Return (x, y) of the center of cell containing provided text 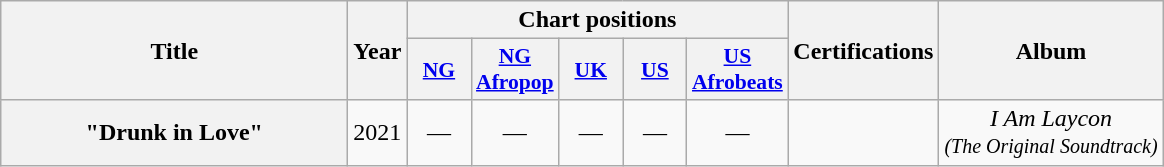
Certifications (864, 50)
Title (174, 50)
UK (591, 70)
"Drunk in Love" (174, 132)
I Am Laycon(The Original Soundtrack) (1051, 132)
NG (439, 70)
NGAfropop (515, 70)
Year (378, 50)
Chart positions (598, 20)
USAfrobeats (738, 70)
2021 (378, 132)
Album (1051, 50)
US (655, 70)
